Provide the [x, y] coordinate of the cell's center where the given text is located.  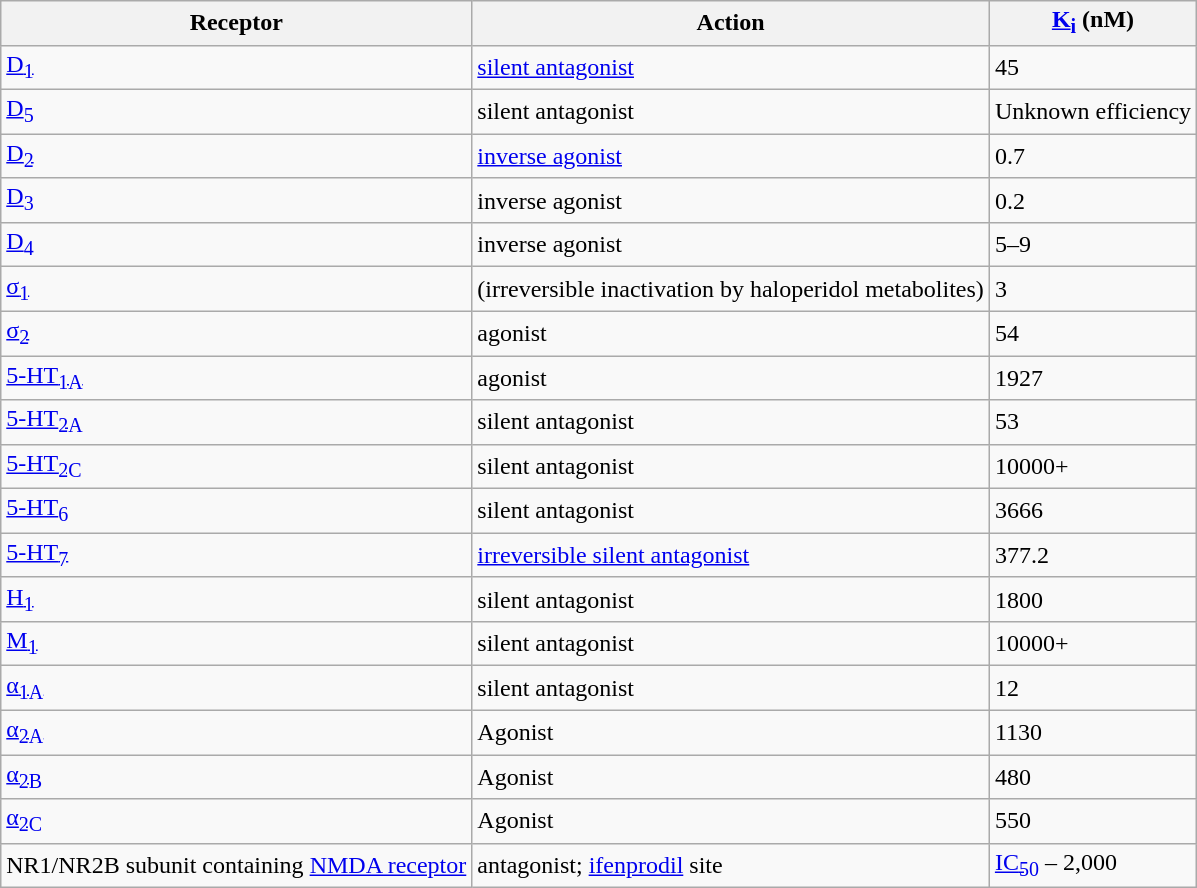
5-HT6 [236, 511]
5-HT2A [236, 422]
Action [731, 23]
3666 [1092, 511]
D4 [236, 244]
550 [1092, 821]
σ1 [236, 289]
5-HT1A [236, 378]
D1 [236, 67]
54 [1092, 333]
5-HT7 [236, 555]
α2B [236, 777]
M1 [236, 644]
Unknown efficiency [1092, 111]
H1 [236, 599]
1800 [1092, 599]
3 [1092, 289]
1130 [1092, 732]
5-HT2C [236, 466]
45 [1092, 67]
377.2 [1092, 555]
D3 [236, 200]
0.2 [1092, 200]
α1A [236, 688]
(irreversible inactivation by haloperidol metabolites) [731, 289]
NR1/NR2B subunit containing NMDA receptor [236, 865]
Ki (nM) [1092, 23]
D2 [236, 156]
α2C [236, 821]
1927 [1092, 378]
5–9 [1092, 244]
53 [1092, 422]
480 [1092, 777]
12 [1092, 688]
Receptor [236, 23]
α2A [236, 732]
σ2 [236, 333]
D5 [236, 111]
antagonist; ifenprodil site [731, 865]
irreversible silent antagonist [731, 555]
0.7 [1092, 156]
IC50 – 2,000 [1092, 865]
